Pinpoint the cell where the given text exists, returning its [x, y] midpoint coordinate. 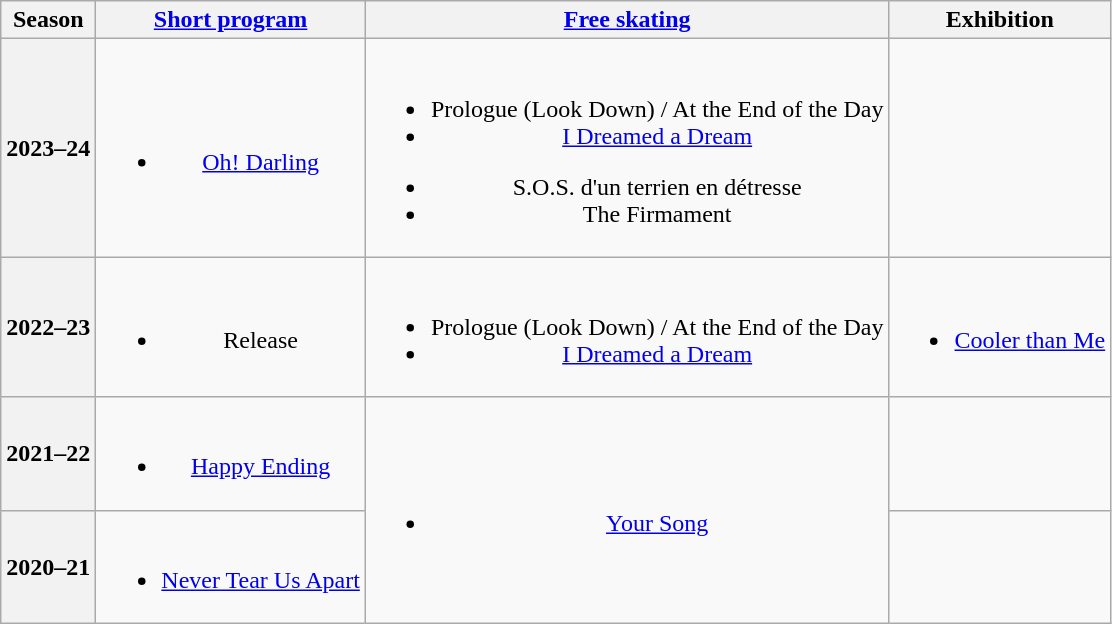
Season [48, 20]
Release [231, 327]
Free skating [627, 20]
Happy Ending [231, 454]
Exhibition [1000, 20]
Cooler than Me [1000, 327]
Oh! Darling [231, 148]
Never Tear Us Apart [231, 566]
Short program [231, 20]
2022–23 [48, 327]
Prologue (Look Down) / At the End of the Day I Dreamed a Dream [627, 327]
Your Song [627, 510]
2021–22 [48, 454]
Prologue (Look Down) / At the End of the Day I Dreamed a Dream S.O.S. d'un terrien en détresse The Firmament [627, 148]
2020–21 [48, 566]
2023–24 [48, 148]
